Scan for the cell matching the given text and deliver its (x, y) coordinate at center. 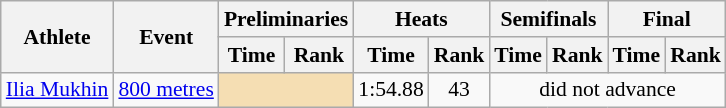
Athlete (58, 36)
800 metres (166, 90)
1:54.88 (390, 90)
Semifinals (548, 19)
Ilia Mukhin (58, 90)
Event (166, 36)
43 (460, 90)
Preliminaries (286, 19)
Heats (421, 19)
Final (667, 19)
did not advance (607, 90)
